For the text-containing cell, return its midpoint in [X, Y] coordinate format. 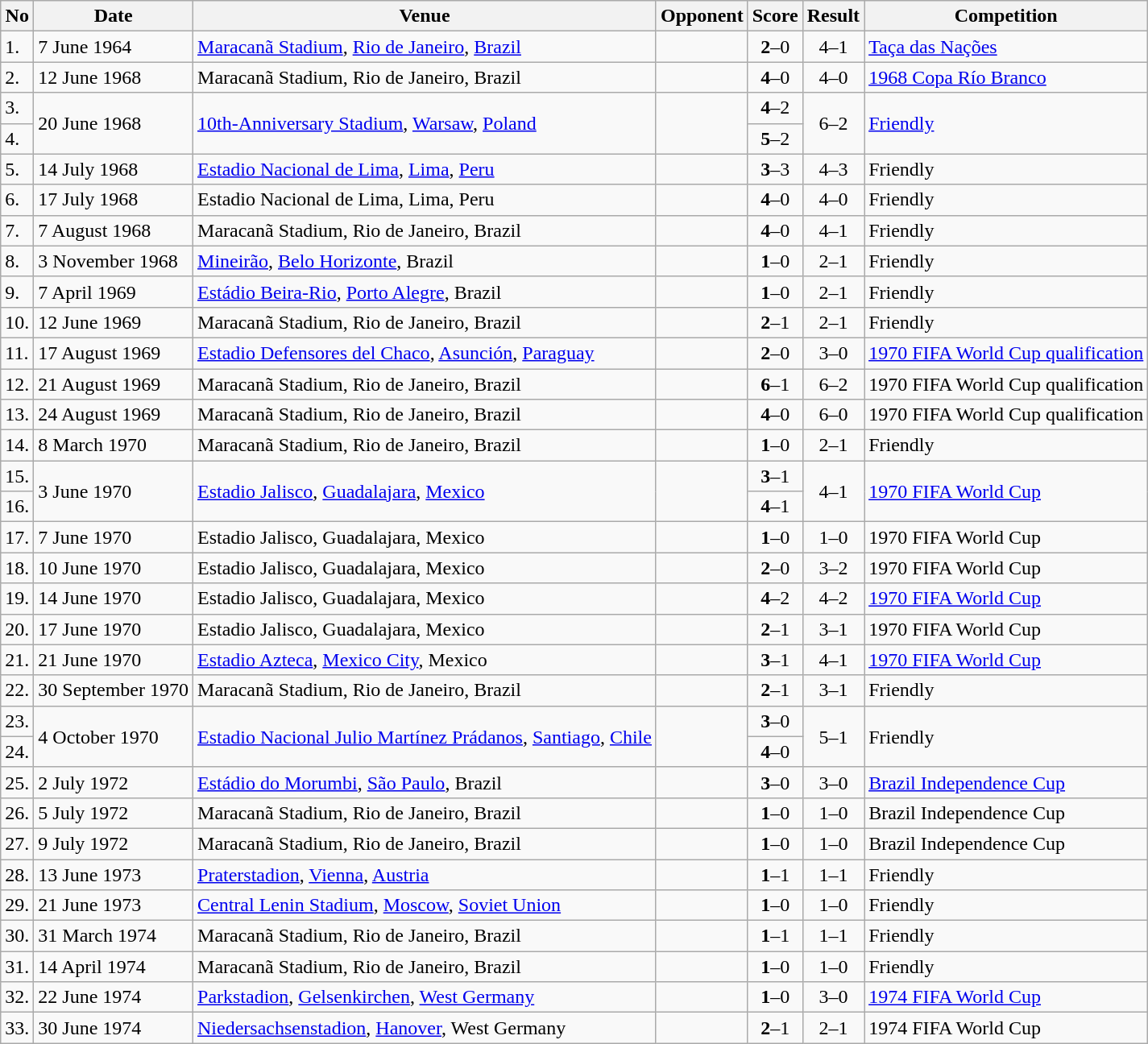
15. [18, 476]
30. [18, 936]
26. [18, 813]
Estadio Nacional Julio Martínez Prádanos, Santiago, Chile [425, 736]
9 July 1972 [114, 843]
20. [18, 629]
5 July 1972 [114, 813]
12. [18, 384]
20 June 1968 [114, 123]
14 April 1974 [114, 967]
13 June 1973 [114, 874]
13. [18, 415]
17 August 1969 [114, 353]
17 June 1970 [114, 629]
33. [18, 1028]
2 July 1972 [114, 782]
Estadio Defensores del Chaco, Asunción, Paraguay [425, 353]
14 June 1970 [114, 599]
Parkstadion, Gelsenkirchen, West Germany [425, 997]
21 August 1969 [114, 384]
7 June 1970 [114, 537]
28. [18, 874]
7 June 1964 [114, 47]
21. [18, 660]
17 July 1968 [114, 200]
Estádio do Morumbi, São Paulo, Brazil [425, 782]
19. [18, 599]
Score [775, 16]
Praterstadion, Vienna, Austria [425, 874]
Competition [1006, 16]
9. [18, 292]
32. [18, 997]
7 August 1968 [114, 230]
30 September 1970 [114, 690]
5–2 [775, 139]
14. [18, 445]
2. [18, 77]
29. [18, 905]
12 June 1969 [114, 322]
18. [18, 568]
3 June 1970 [114, 491]
3–2 [833, 568]
3. [18, 108]
25. [18, 782]
8. [18, 261]
6–0 [833, 415]
Central Lenin Stadium, Moscow, Soviet Union [425, 905]
7. [18, 230]
24 August 1969 [114, 415]
Date [114, 16]
1. [18, 47]
31 March 1974 [114, 936]
3–3 [775, 169]
27. [18, 843]
22. [18, 690]
24. [18, 752]
10. [18, 322]
Venue [425, 16]
Estádio Beira-Rio, Porto Alegre, Brazil [425, 292]
1968 Copa Río Branco [1006, 77]
No [18, 16]
4–3 [833, 169]
Estadio Azteca, Mexico City, Mexico [425, 660]
6. [18, 200]
4. [18, 139]
17. [18, 537]
14 July 1968 [114, 169]
30 June 1974 [114, 1028]
5–1 [833, 736]
31. [18, 967]
10 June 1970 [114, 568]
21 June 1970 [114, 660]
Opponent [702, 16]
Mineirão, Belo Horizonte, Brazil [425, 261]
Niedersachsenstadion, Hanover, West Germany [425, 1028]
7 April 1969 [114, 292]
8 March 1970 [114, 445]
16. [18, 507]
4 October 1970 [114, 736]
23. [18, 721]
3 November 1968 [114, 261]
5. [18, 169]
21 June 1973 [114, 905]
Result [833, 16]
Taça das Nações [1006, 47]
22 June 1974 [114, 997]
6–1 [775, 384]
12 June 1968 [114, 77]
11. [18, 353]
10th-Anniversary Stadium, Warsaw, Poland [425, 123]
